Scan for the cell matching the given text and deliver its [x, y] coordinate at center. 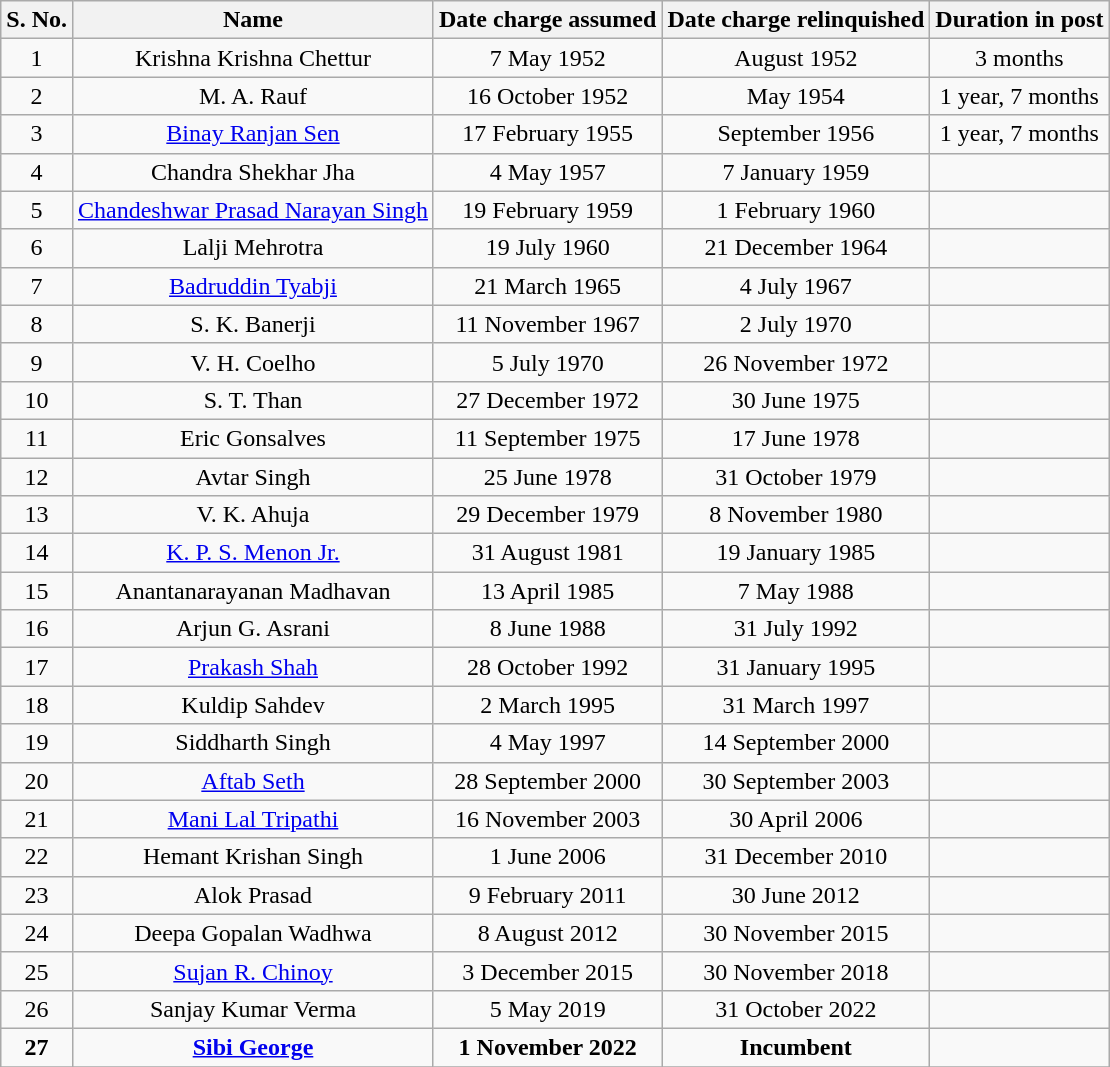
V. H. Coelho [252, 362]
31 October 2022 [796, 1009]
1 November 2022 [547, 1047]
27 [37, 1047]
5 [37, 210]
1 February 1960 [796, 210]
16 October 1952 [547, 96]
September 1956 [796, 134]
25 June 1978 [547, 477]
21 March 1965 [547, 286]
21 December 1964 [796, 248]
19 [37, 743]
Siddharth Singh [252, 743]
3 months [1020, 58]
31 August 1981 [547, 553]
21 [37, 819]
13 [37, 515]
Hemant Krishan Singh [252, 857]
28 September 2000 [547, 781]
Date charge relinquished [796, 20]
M. A. Rauf [252, 96]
6 [37, 248]
Duration in post [1020, 20]
27 December 1972 [547, 400]
V. K. Ahuja [252, 515]
Chandeshwar Prasad Narayan Singh [252, 210]
8 June 1988 [547, 629]
24 [37, 933]
K. P. S. Menon Jr. [252, 553]
28 October 1992 [547, 667]
8 August 2012 [547, 933]
4 May 1997 [547, 743]
17 June 1978 [796, 438]
29 December 1979 [547, 515]
31 July 1992 [796, 629]
26 November 1972 [796, 362]
9 February 2011 [547, 895]
31 March 1997 [796, 705]
23 [37, 895]
18 [37, 705]
14 September 2000 [796, 743]
Eric Gonsalves [252, 438]
7 May 1988 [796, 591]
7 [37, 286]
30 June 1975 [796, 400]
Sanjay Kumar Verma [252, 1009]
11 [37, 438]
30 November 2015 [796, 933]
Alok Prasad [252, 895]
S. T. Than [252, 400]
1 [37, 58]
30 June 2012 [796, 895]
22 [37, 857]
Sibi George [252, 1047]
S. No. [37, 20]
19 January 1985 [796, 553]
11 November 1967 [547, 324]
19 July 1960 [547, 248]
7 January 1959 [796, 172]
Anantanarayanan Madhavan [252, 591]
May 1954 [796, 96]
19 February 1959 [547, 210]
2 March 1995 [547, 705]
31 December 2010 [796, 857]
9 [37, 362]
1 June 2006 [547, 857]
17 [37, 667]
10 [37, 400]
30 April 2006 [796, 819]
4 July 1967 [796, 286]
31 January 1995 [796, 667]
7 May 1952 [547, 58]
11 September 1975 [547, 438]
S. K. Banerji [252, 324]
Binay Ranjan Sen [252, 134]
30 November 2018 [796, 971]
3 December 2015 [547, 971]
30 September 2003 [796, 781]
25 [37, 971]
8 [37, 324]
5 May 2019 [547, 1009]
Badruddin Tyabji [252, 286]
Avtar Singh [252, 477]
2 July 1970 [796, 324]
Mani Lal Tripathi [252, 819]
4 [37, 172]
Sujan R. Chinoy [252, 971]
Aftab Seth [252, 781]
14 [37, 553]
15 [37, 591]
3 [37, 134]
12 [37, 477]
13 April 1985 [547, 591]
Deepa Gopalan Wadhwa [252, 933]
2 [37, 96]
Lalji Mehrotra [252, 248]
Chandra Shekhar Jha [252, 172]
August 1952 [796, 58]
8 November 1980 [796, 515]
16 [37, 629]
Date charge assumed [547, 20]
20 [37, 781]
Prakash Shah [252, 667]
5 July 1970 [547, 362]
Name [252, 20]
31 October 1979 [796, 477]
4 May 1957 [547, 172]
Krishna Krishna Chettur [252, 58]
Incumbent [796, 1047]
Kuldip Sahdev [252, 705]
26 [37, 1009]
16 November 2003 [547, 819]
Arjun G. Asrani [252, 629]
17 February 1955 [547, 134]
